From the cell containing the given text, extract its center point as [X, Y] coordinate. 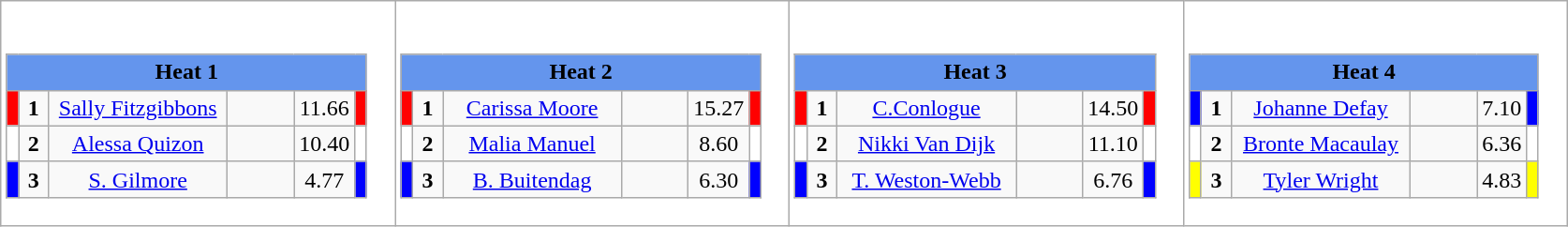
11.10 [1113, 144]
Tyler Wright [1321, 179]
Malia Manuel [532, 144]
4.83 [1502, 179]
Heat 3 [975, 72]
10.40 [324, 144]
Heat 3 1 C.Conlogue 14.50 2 Nikki Van Dijk 11.10 3 T. Weston-Webb 6.76 [987, 113]
Heat 2 1 Carissa Moore 15.27 2 Malia Manuel 8.60 3 B. Buitendag 6.30 [592, 113]
4.77 [324, 179]
14.50 [1113, 108]
Johanne Defay [1321, 108]
6.76 [1113, 179]
Alessa Quizon [139, 144]
11.66 [324, 108]
8.60 [719, 144]
Bronte Macaulay [1321, 144]
Nikki Van Dijk [927, 144]
15.27 [719, 108]
6.36 [1502, 144]
Heat 1 1 Sally Fitzgibbons 11.66 2 Alessa Quizon 10.40 3 S. Gilmore 4.77 [199, 113]
Sally Fitzgibbons [139, 108]
7.10 [1502, 108]
B. Buitendag [532, 179]
Heat 2 [581, 72]
T. Weston-Webb [927, 179]
S. Gilmore [139, 179]
Carissa Moore [532, 108]
Heat 4 [1364, 72]
Heat 1 [186, 72]
C.Conlogue [927, 108]
Heat 4 1 Johanne Defay 7.10 2 Bronte Macaulay 6.36 3 Tyler Wright 4.83 [1375, 113]
6.30 [719, 179]
